Return the [X, Y] coordinate for the center point of the cell that contains the specified text.  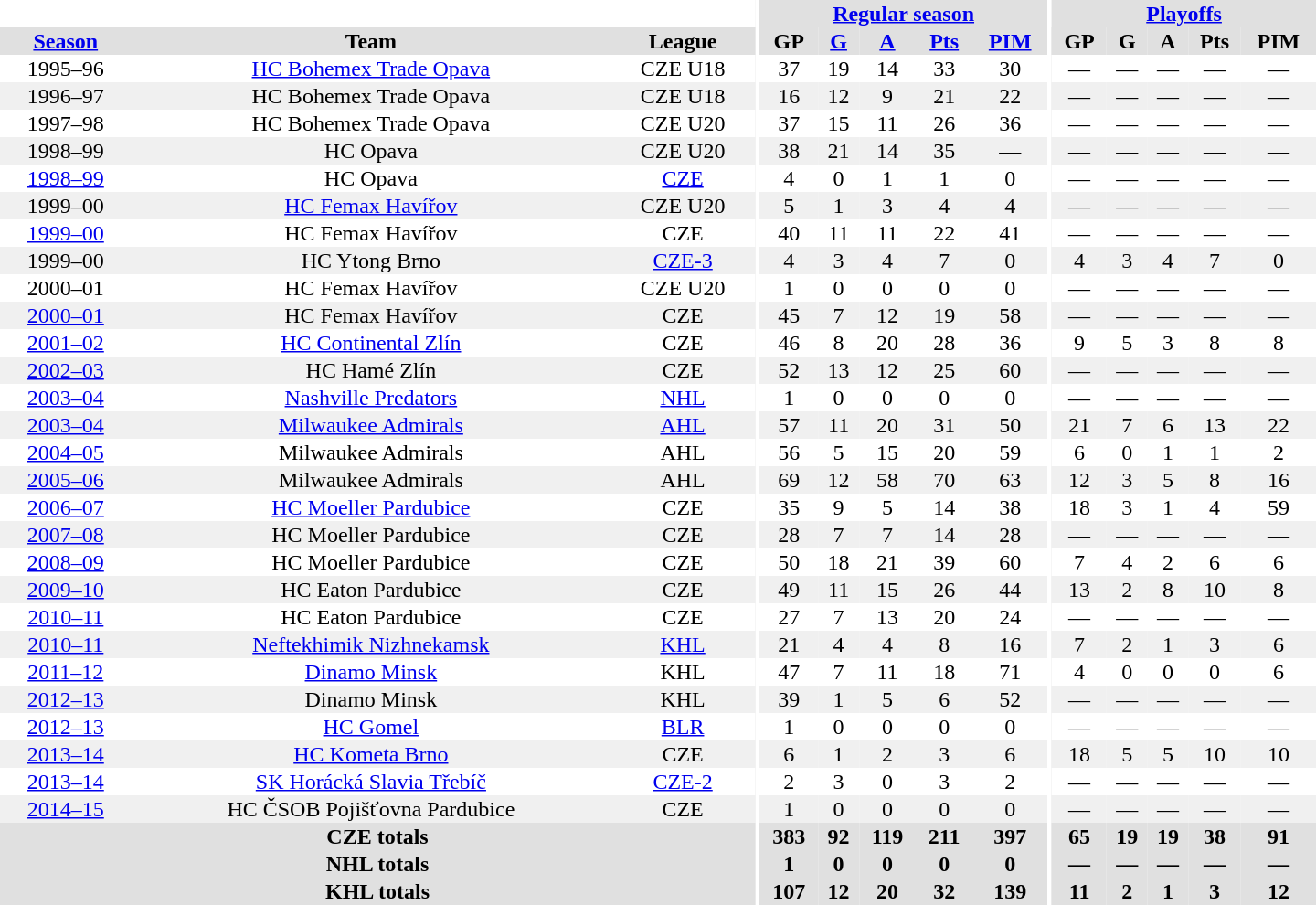
Playoffs [1184, 14]
119 [887, 836]
NHL [683, 398]
63 [1010, 480]
27 [789, 617]
2007–08 [66, 535]
Team [371, 41]
HC Gomel [371, 727]
70 [944, 480]
KHL totals [377, 891]
69 [789, 480]
2002–03 [66, 370]
2014–15 [66, 809]
BLR [683, 727]
Regular season [903, 14]
2008–09 [66, 562]
25 [944, 370]
107 [789, 891]
397 [1010, 836]
57 [789, 425]
CZE totals [377, 836]
30 [1010, 69]
44 [1010, 590]
HC Continental Zlín [371, 343]
NHL totals [377, 864]
2006–07 [66, 507]
65 [1079, 836]
2004–05 [66, 452]
1995–96 [66, 69]
Nashville Predators [371, 398]
HC Ytong Brno [371, 261]
1996–97 [66, 96]
139 [1010, 891]
40 [789, 233]
383 [789, 836]
24 [1010, 617]
91 [1279, 836]
46 [789, 343]
Season [66, 41]
Neftekhimik Nizhnekamsk [371, 644]
71 [1010, 672]
HC Kometa Brno [371, 754]
1997–98 [66, 123]
31 [944, 425]
32 [944, 891]
SK Horácká Slavia Třebíč [371, 782]
47 [789, 672]
2005–06 [66, 480]
HC ČSOB Pojišťovna Pardubice [371, 809]
2011–12 [66, 672]
33 [944, 69]
45 [789, 315]
HC Hamé Zlín [371, 370]
211 [944, 836]
92 [839, 836]
41 [1010, 233]
56 [789, 452]
CZE-2 [683, 782]
2001–02 [66, 343]
2009–10 [66, 590]
CZE-3 [683, 261]
49 [789, 590]
League [683, 41]
